Scan for the cell matching the given text and deliver its (X, Y) coordinate at center. 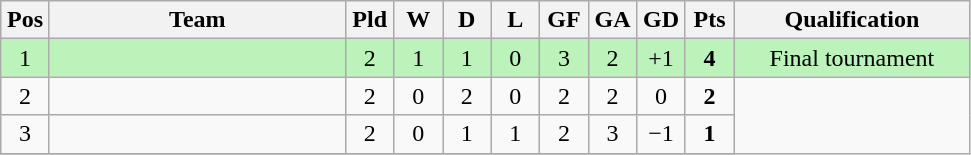
+1 (662, 58)
Pts (710, 20)
4 (710, 58)
−1 (662, 134)
L (516, 20)
GF (564, 20)
Final tournament (852, 58)
Qualification (852, 20)
GD (662, 20)
GA (612, 20)
D (466, 20)
Pos (26, 20)
W (418, 20)
Team (197, 20)
Pld (370, 20)
